Determine the [X, Y] coordinate at the center of the cell enclosing the given text.  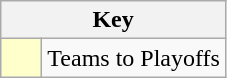
Teams to Playoffs [134, 58]
Key [114, 20]
